Determine the [x, y] coordinate at the center of the cell enclosing the given text.  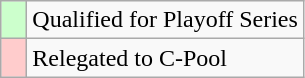
Relegated to C-Pool [166, 58]
Qualified for Playoff Series [166, 20]
